Output the (X, Y) coordinate of the center of the cell containing the given text.  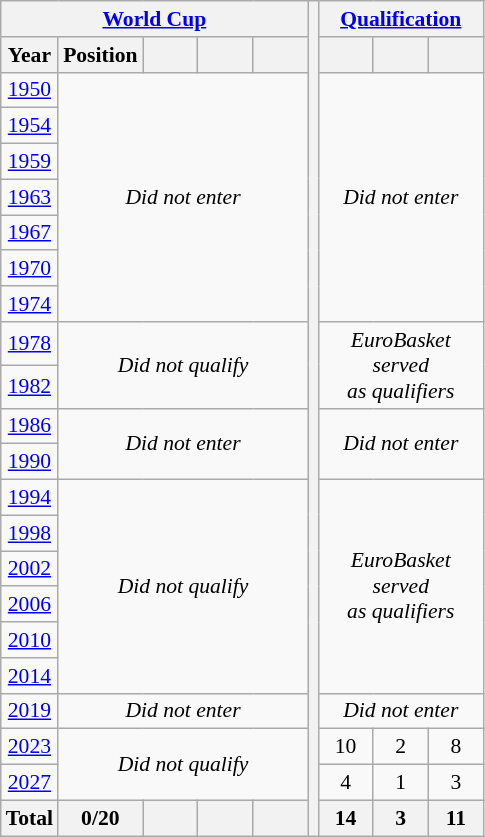
1994 (30, 498)
1 (400, 783)
1959 (30, 162)
1967 (30, 233)
1990 (30, 462)
1954 (30, 126)
4 (346, 783)
2027 (30, 783)
1982 (30, 386)
10 (346, 747)
World Cup (154, 19)
1986 (30, 426)
Year (30, 55)
1974 (30, 304)
2023 (30, 747)
Qualification (400, 19)
2019 (30, 711)
1963 (30, 197)
1998 (30, 533)
8 (456, 747)
Total (30, 818)
11 (456, 818)
0/20 (100, 818)
2 (400, 747)
Position (100, 55)
2006 (30, 605)
2010 (30, 640)
1978 (30, 344)
1970 (30, 269)
14 (346, 818)
2002 (30, 569)
1950 (30, 90)
2014 (30, 676)
